Pinpoint the cell where the given text exists, returning its (X, Y) midpoint coordinate. 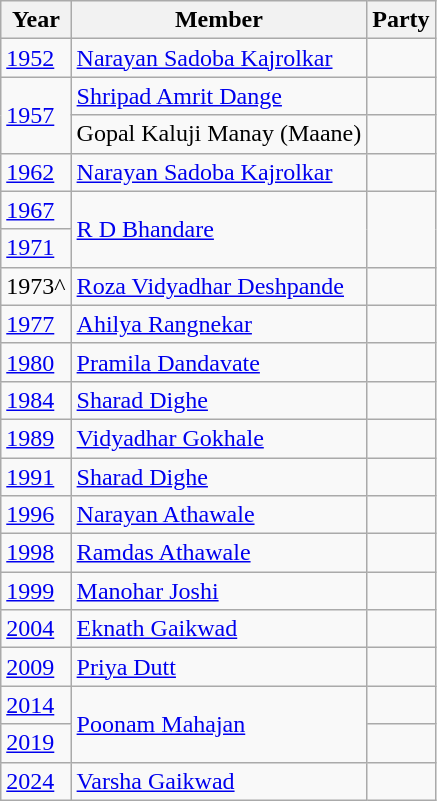
Gopal Kaluji Manay (Maane) (219, 134)
Ahilya Rangnekar (219, 324)
1999 (36, 591)
Manohar Joshi (219, 591)
Member (219, 20)
Eknath Gaikwad (219, 629)
1989 (36, 438)
1957 (36, 115)
Roza Vidyadhar Deshpande (219, 286)
2019 (36, 743)
Pramila Dandavate (219, 362)
1971 (36, 248)
1962 (36, 172)
1952 (36, 58)
2024 (36, 781)
Poonam Mahajan (219, 724)
Narayan Athawale (219, 515)
1998 (36, 553)
Vidyadhar Gokhale (219, 438)
2004 (36, 629)
1980 (36, 362)
Priya Dutt (219, 667)
1973^ (36, 286)
Ramdas Athawale (219, 553)
1996 (36, 515)
Party (401, 20)
1977 (36, 324)
Shripad Amrit Dange (219, 96)
R D Bhandare (219, 229)
1991 (36, 477)
Year (36, 20)
1984 (36, 400)
2014 (36, 705)
2009 (36, 667)
1967 (36, 210)
Varsha Gaikwad (219, 781)
